Return the [x, y] coordinate for the center point of the cell that contains the specified text.  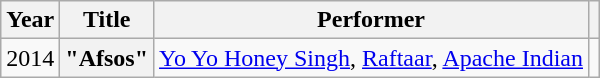
2014 [30, 58]
Title [107, 20]
Yo Yo Honey Singh, Raftaar, Apache Indian [372, 58]
Performer [372, 20]
"Afsos" [107, 58]
Year [30, 20]
